Pinpoint the cell where the given text exists, returning its [x, y] midpoint coordinate. 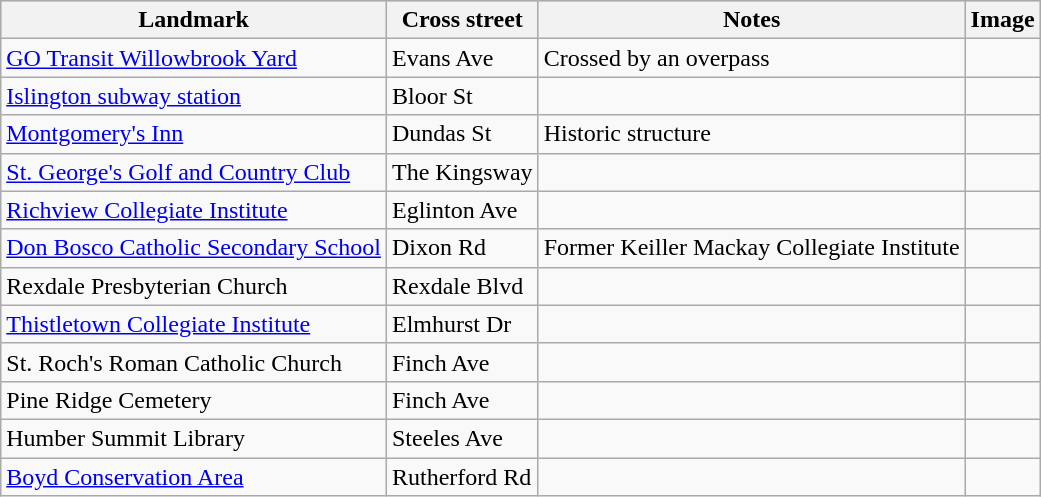
Bloor St [462, 96]
St. Roch's Roman Catholic Church [194, 362]
Historic structure [752, 134]
GO Transit Willowbrook Yard [194, 58]
Elmhurst Dr [462, 324]
Richview Collegiate Institute [194, 210]
Former Keiller Mackay Collegiate Institute [752, 248]
Image [1002, 20]
Islington subway station [194, 96]
Rutherford Rd [462, 477]
Don Bosco Catholic Secondary School [194, 248]
Rexdale Blvd [462, 286]
Pine Ridge Cemetery [194, 400]
Steeles Ave [462, 438]
Rexdale Presbyterian Church [194, 286]
Eglinton Ave [462, 210]
Cross street [462, 20]
Evans Ave [462, 58]
The Kingsway [462, 172]
Thistletown Collegiate Institute [194, 324]
Montgomery's Inn [194, 134]
Dixon Rd [462, 248]
Crossed by an overpass [752, 58]
Boyd Conservation Area [194, 477]
Landmark [194, 20]
Dundas St [462, 134]
Humber Summit Library [194, 438]
St. George's Golf and Country Club [194, 172]
Notes [752, 20]
